Locate the cell with the specified text and output its [x, y] center coordinate. 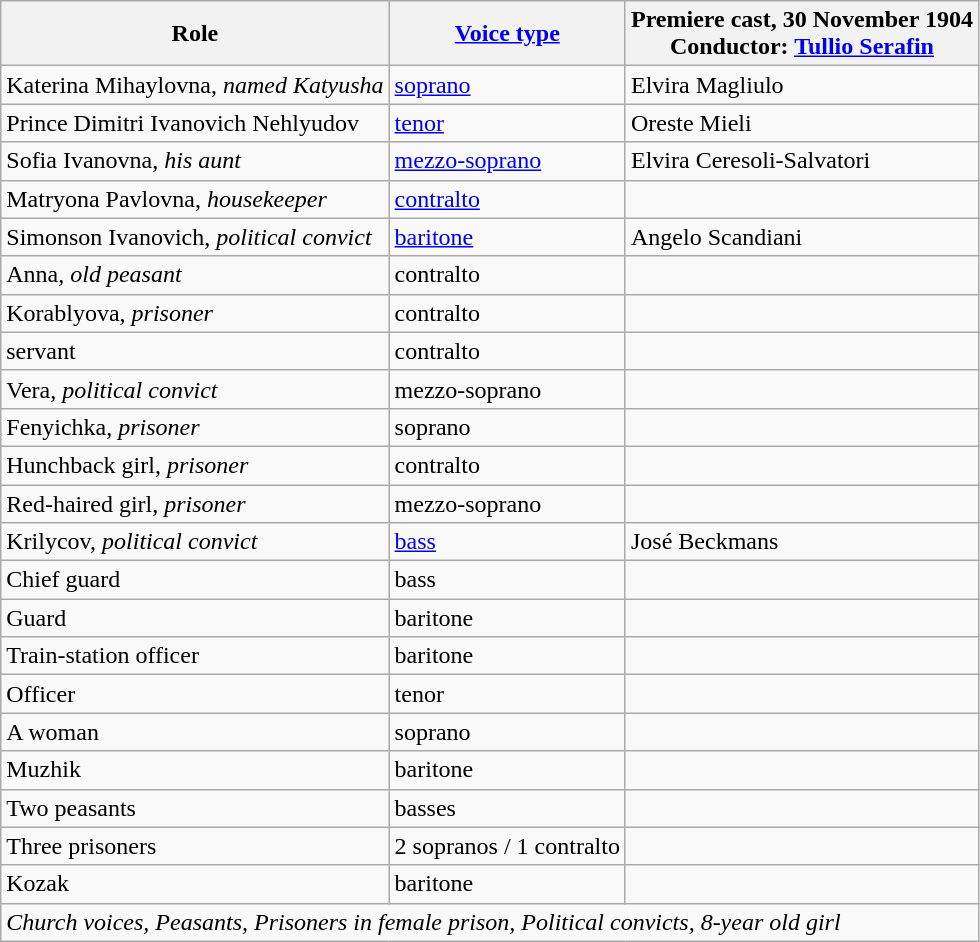
Angelo Scandiani [802, 237]
Train-station officer [195, 656]
Sofia Ivanovna, his aunt [195, 161]
Hunchback girl, prisoner [195, 465]
Role [195, 34]
A woman [195, 732]
Two peasants [195, 808]
Fenyichka, prisoner [195, 427]
Oreste Mieli [802, 123]
servant [195, 351]
Red-haired girl, prisoner [195, 503]
Chief guard [195, 580]
Officer [195, 694]
Elvira Ceresoli-Salvatori [802, 161]
Katerina Mihaylovna, named Katyusha [195, 85]
Three prisoners [195, 846]
2 sopranos / 1 contralto [507, 846]
Matryona Pavlovna, housekeeper [195, 199]
Anna, old peasant [195, 275]
Premiere cast, 30 November 1904Conductor: Tullio Serafin [802, 34]
José Beckmans [802, 542]
basses [507, 808]
Korablyova, prisoner [195, 313]
Voice type [507, 34]
Prince Dimitri Ivanovich Nehlyudov [195, 123]
Krilycov, political convict [195, 542]
Simonson Ivanovich, political convict [195, 237]
Elvira Magliulo [802, 85]
Church voices, Peasants, Prisoners in female prison, Political convicts, 8-year old girl [490, 922]
Guard [195, 618]
Muzhik [195, 770]
Kozak [195, 884]
Vera, political convict [195, 389]
